Extract the (x, y) coordinate from the center of the cell holding the provided text.  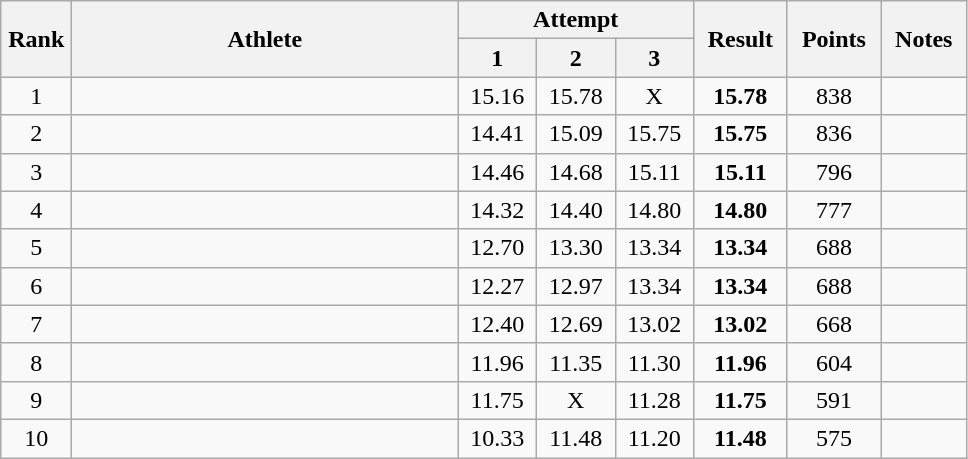
777 (834, 210)
Rank (36, 39)
Notes (924, 39)
10 (36, 438)
14.40 (576, 210)
5 (36, 248)
Attempt (576, 20)
Result (741, 39)
838 (834, 96)
796 (834, 172)
14.32 (498, 210)
11.20 (654, 438)
591 (834, 400)
11.30 (654, 362)
12.40 (498, 324)
7 (36, 324)
14.68 (576, 172)
9 (36, 400)
10.33 (498, 438)
14.46 (498, 172)
6 (36, 286)
668 (834, 324)
15.09 (576, 134)
12.70 (498, 248)
8 (36, 362)
14.41 (498, 134)
836 (834, 134)
11.28 (654, 400)
Points (834, 39)
15.16 (498, 96)
604 (834, 362)
12.69 (576, 324)
11.35 (576, 362)
13.30 (576, 248)
12.97 (576, 286)
575 (834, 438)
4 (36, 210)
Athlete (265, 39)
12.27 (498, 286)
